Capture the cell that displays the provided text and extract its [X, Y] central coordinate. 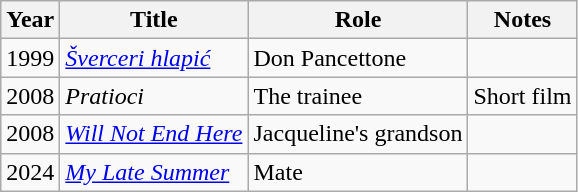
Will Not End Here [154, 134]
Mate [358, 172]
2024 [30, 172]
Šverceri hlapić [154, 58]
The trainee [358, 96]
Short film [522, 96]
Pratioci [154, 96]
Title [154, 20]
Don Pancettone [358, 58]
Year [30, 20]
Notes [522, 20]
Role [358, 20]
Jacqueline's grandson [358, 134]
My Late Summer [154, 172]
1999 [30, 58]
